From the cell containing the given text, extract its center point as [x, y] coordinate. 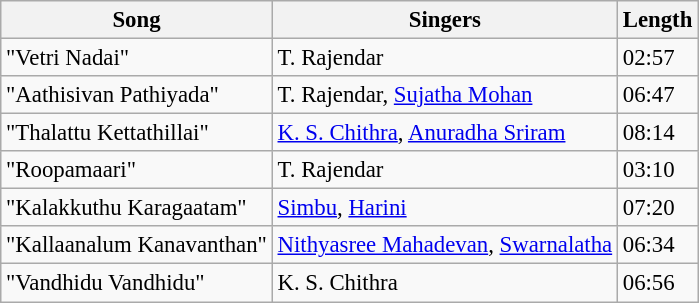
06:47 [657, 95]
Length [657, 20]
"Vandhidu Vandhidu" [136, 283]
"Roopamaari" [136, 170]
Singers [444, 20]
08:14 [657, 133]
K. S. Chithra, Anuradha Sriram [444, 133]
03:10 [657, 170]
Nithyasree Mahadevan, Swarnalatha [444, 245]
"Thalattu Kettathillai" [136, 133]
Simbu, Harini [444, 208]
02:57 [657, 58]
07:20 [657, 208]
06:56 [657, 283]
K. S. Chithra [444, 283]
"Kalakkuthu Karagaatam" [136, 208]
06:34 [657, 245]
"Aathisivan Pathiyada" [136, 95]
"Kallaanalum Kanavanthan" [136, 245]
T. Rajendar, Sujatha Mohan [444, 95]
Song [136, 20]
"Vetri Nadai" [136, 58]
